Detect which cell encompasses the target text, then output its (X, Y) center coordinate. 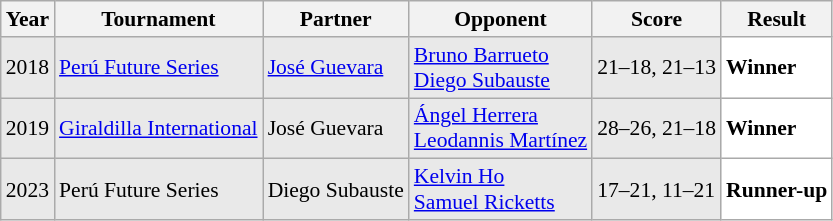
Partner (336, 19)
17–21, 11–21 (656, 190)
2019 (28, 128)
Tournament (158, 19)
21–18, 21–13 (656, 68)
Runner-up (776, 190)
Result (776, 19)
2018 (28, 68)
Ángel Herrera Leodannis Martínez (500, 128)
Score (656, 19)
Kelvin Ho Samuel Ricketts (500, 190)
Diego Subauste (336, 190)
Opponent (500, 19)
2023 (28, 190)
Giraldilla International (158, 128)
28–26, 21–18 (656, 128)
Year (28, 19)
Bruno Barrueto Diego Subauste (500, 68)
